Provide the (X, Y) coordinate of the cell's center where the given text is located.  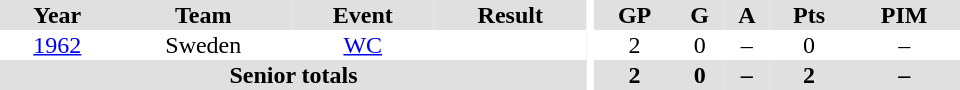
Sweden (204, 45)
1962 (58, 45)
Year (58, 15)
WC (363, 45)
Result (511, 15)
Pts (810, 15)
PIM (904, 15)
Team (204, 15)
G (700, 15)
A (747, 15)
Senior totals (294, 75)
Event (363, 15)
GP (635, 15)
